Return the [X, Y] coordinate for the center point of the cell that contains the specified text.  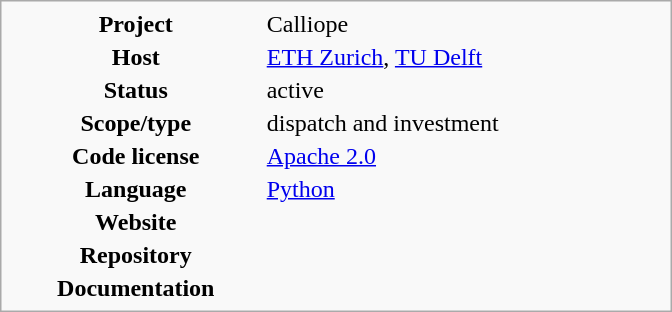
Language [136, 189]
Code license [136, 156]
dispatch and investment [464, 123]
Documentation [136, 288]
Python [464, 189]
active [464, 90]
Apache 2.0 [464, 156]
Website [136, 222]
Scope/type [136, 123]
Project [136, 24]
Status [136, 90]
Host [136, 57]
Repository [136, 255]
Calliope [464, 24]
ETH Zurich, TU Delft [464, 57]
